Identify which cell holds the provided text, then report its [x, y] central coordinate. 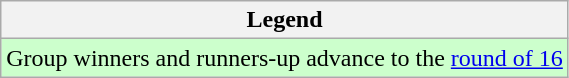
Group winners and runners-up advance to the round of 16 [285, 58]
Legend [285, 20]
